Determine the [X, Y] coordinate at the center of the cell enclosing the given text.  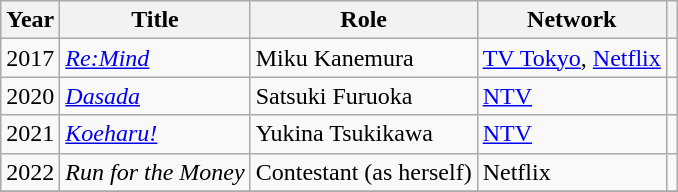
Year [30, 20]
Role [364, 20]
2022 [30, 172]
2021 [30, 134]
Run for the Money [155, 172]
Network [572, 20]
Re:Mind [155, 58]
Satsuki Furuoka [364, 96]
Title [155, 20]
Yukina Tsukikawa [364, 134]
Netflix [572, 172]
2020 [30, 96]
TV Tokyo, Netflix [572, 58]
Miku Kanemura [364, 58]
Contestant (as herself) [364, 172]
Koeharu! [155, 134]
Dasada [155, 96]
2017 [30, 58]
